Detect which cell encompasses the target text, then output its [x, y] center coordinate. 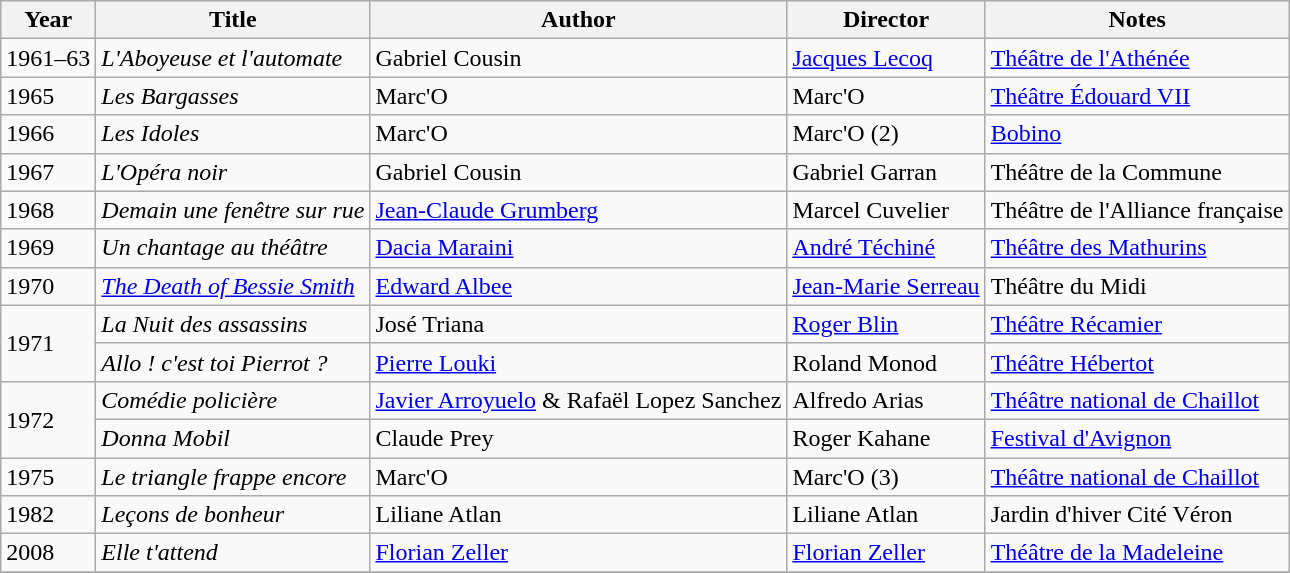
Un chantage au théâtre [233, 248]
Théâtre de la Madeleine [1137, 553]
1966 [48, 134]
Les Bargasses [233, 96]
Jean-Claude Grumberg [578, 210]
The Death of Bessie Smith [233, 286]
Roger Kahane [886, 438]
1961–63 [48, 58]
L'Aboyeuse et l'automate [233, 58]
Jacques Lecoq [886, 58]
André Téchiné [886, 248]
Pierre Louki [578, 362]
1965 [48, 96]
Le triangle frappe encore [233, 477]
Year [48, 20]
2008 [48, 553]
Director [886, 20]
Théâtre du Midi [1137, 286]
Théâtre de l'Alliance française [1137, 210]
Elle t'attend [233, 553]
1972 [48, 419]
Marc'O (3) [886, 477]
Allo ! c'est toi Pierrot ? [233, 362]
Théâtre Récamier [1137, 324]
Roger Blin [886, 324]
Jean-Marie Serreau [886, 286]
1975 [48, 477]
Les Idoles [233, 134]
Théâtre des Mathurins [1137, 248]
Author [578, 20]
Roland Monod [886, 362]
Théâtre Édouard VII [1137, 96]
L'Opéra noir [233, 172]
1971 [48, 343]
1967 [48, 172]
Comédie policière [233, 400]
Marc'O (2) [886, 134]
Bobino [1137, 134]
Théâtre Hébertot [1137, 362]
1982 [48, 515]
Dacia Maraini [578, 248]
Title [233, 20]
Festival d'Avignon [1137, 438]
1969 [48, 248]
Marcel Cuvelier [886, 210]
Gabriel Garran [886, 172]
La Nuit des assassins [233, 324]
Demain une fenêtre sur rue [233, 210]
Javier Arroyuelo & Rafaël Lopez Sanchez [578, 400]
José Triana [578, 324]
Alfredo Arias [886, 400]
Claude Prey [578, 438]
1970 [48, 286]
Notes [1137, 20]
Leçons de bonheur [233, 515]
Théâtre de la Commune [1137, 172]
Donna Mobil [233, 438]
1968 [48, 210]
Théâtre de l'Athénée [1137, 58]
Jardin d'hiver Cité Véron [1137, 515]
Edward Albee [578, 286]
